Locate the cell with the specified text and output its [X, Y] center coordinate. 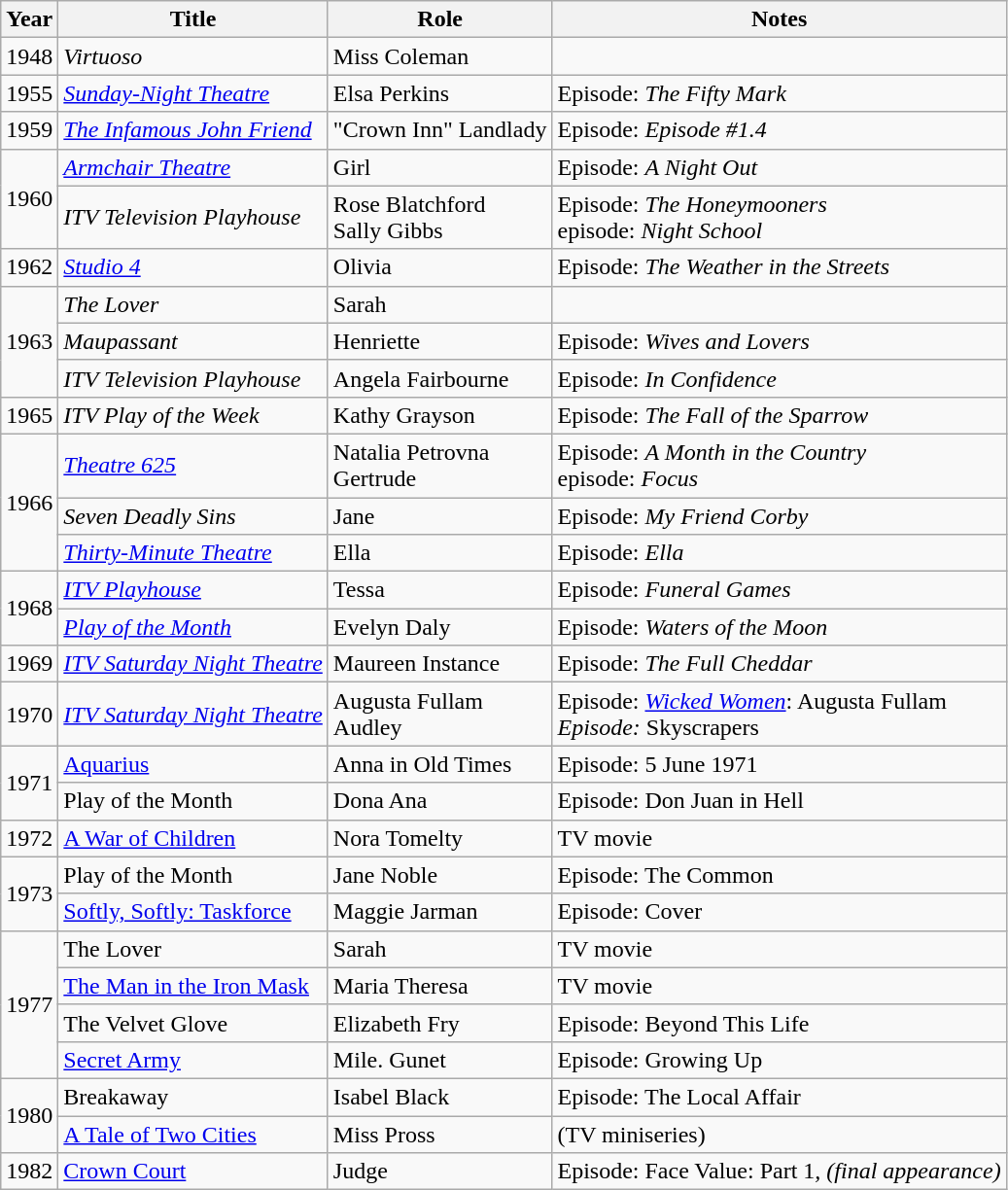
Maria Theresa [439, 986]
Episode: Don Juan in Hell [780, 801]
The Man in the Iron Mask [193, 986]
The Infamous John Friend [193, 130]
Angela Fairbourne [439, 378]
1969 [29, 664]
Dona Ana [439, 801]
Isabel Black [439, 1097]
(TV miniseries) [780, 1135]
Episode: The Common [780, 875]
Crown Court [193, 1172]
Episode: The Fifty Mark [780, 93]
Maureen Instance [439, 664]
Ella [439, 553]
Aquarius [193, 764]
Olivia [439, 267]
1955 [29, 93]
The Velvet Glove [193, 1023]
Breakaway [193, 1097]
Miss Coleman [439, 56]
Episode: A Month in the Countryepisode: Focus [780, 465]
Episode: My Friend Corby [780, 516]
1971 [29, 783]
Anna in Old Times [439, 764]
ITV Playhouse [193, 590]
Episode: Funeral Games [780, 590]
1982 [29, 1172]
Episode: The Fall of the Sparrow [780, 415]
Episode: Cover [780, 912]
1980 [29, 1115]
Judge [439, 1172]
Studio 4 [193, 267]
Episode: The Full Cheddar [780, 664]
Episode: The Local Affair [780, 1097]
1960 [29, 198]
Episode: Face Value: Part 1, (final appearance) [780, 1172]
Episode: The Honeymoonersepisode: Night School [780, 218]
Year [29, 19]
Title [193, 19]
Nora Tomelty [439, 838]
Seven Deadly Sins [193, 516]
Miss Pross [439, 1135]
Evelyn Daly [439, 627]
Kathy Grayson [439, 415]
Episode: 5 June 1971 [780, 764]
Elizabeth Fry [439, 1023]
Episode: Episode #1.4 [780, 130]
Secret Army [193, 1060]
Henriette [439, 341]
Episode: In Confidence [780, 378]
A War of Children [193, 838]
1963 [29, 341]
Thirty-Minute Theatre [193, 553]
Notes [780, 19]
Tessa [439, 590]
Rose BlatchfordSally Gibbs [439, 218]
1959 [29, 130]
Elsa Perkins [439, 93]
Jane [439, 516]
Episode: Beyond This Life [780, 1023]
1965 [29, 415]
1968 [29, 609]
1973 [29, 893]
Augusta FullamAudley [439, 714]
Episode: Wicked Women: Augusta FullamEpisode: Skyscrapers [780, 714]
Armchair Theatre [193, 167]
Episode: Growing Up [780, 1060]
ITV Play of the Week [193, 415]
1970 [29, 714]
Role [439, 19]
1966 [29, 502]
Natalia PetrovnaGertrude [439, 465]
Episode: The Weather in the Streets [780, 267]
1977 [29, 1004]
Sunday-Night Theatre [193, 93]
Maupassant [193, 341]
1948 [29, 56]
Virtuoso [193, 56]
1972 [29, 838]
Mile. Gunet [439, 1060]
Maggie Jarman [439, 912]
Episode: Ella [780, 553]
Softly, Softly: Taskforce [193, 912]
Episode: Waters of the Moon [780, 627]
Girl [439, 167]
Jane Noble [439, 875]
1962 [29, 267]
Theatre 625 [193, 465]
Episode: Wives and Lovers [780, 341]
"Crown Inn" Landlady [439, 130]
Episode: A Night Out [780, 167]
A Tale of Two Cities [193, 1135]
